Find where the given text appears and provide that cell's center as (X, Y) coordinate. 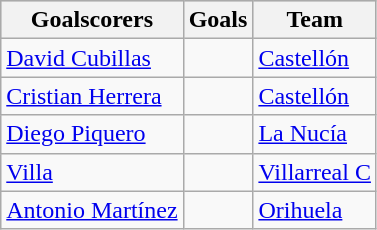
Villarreal C (315, 172)
Goalscorers (92, 20)
David Cubillas (92, 58)
La Nucía (315, 134)
Diego Piquero (92, 134)
Cristian Herrera (92, 96)
Villa (92, 172)
Orihuela (315, 210)
Antonio Martínez (92, 210)
Team (315, 20)
Goals (218, 20)
